Identify which cell holds the provided text, then report its [X, Y] central coordinate. 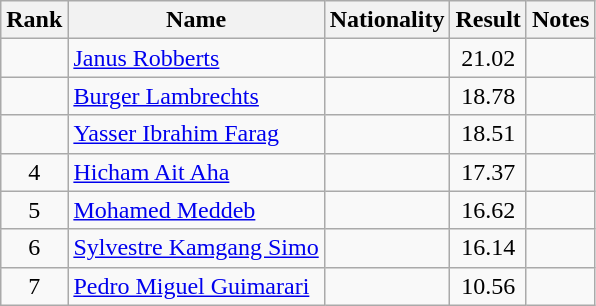
Result [488, 20]
Notes [560, 20]
Sylvestre Kamgang Simo [196, 248]
Yasser Ibrahim Farag [196, 134]
21.02 [488, 58]
Rank [34, 20]
Mohamed Meddeb [196, 210]
Pedro Miguel Guimarari [196, 286]
10.56 [488, 286]
Janus Robberts [196, 58]
Hicham Ait Aha [196, 172]
4 [34, 172]
16.14 [488, 248]
6 [34, 248]
Burger Lambrechts [196, 96]
18.78 [488, 96]
16.62 [488, 210]
Name [196, 20]
17.37 [488, 172]
Nationality [387, 20]
7 [34, 286]
18.51 [488, 134]
5 [34, 210]
